Pinpoint the cell where the given text exists, returning its [x, y] midpoint coordinate. 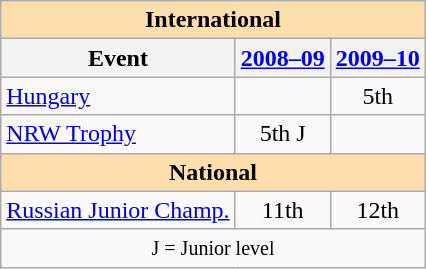
12th [378, 210]
Event [118, 58]
5th J [282, 134]
NRW Trophy [118, 134]
5th [378, 96]
National [214, 172]
Hungary [118, 96]
11th [282, 210]
2008–09 [282, 58]
International [214, 20]
Russian Junior Champ. [118, 210]
2009–10 [378, 58]
J = Junior level [214, 248]
